Determine the [x, y] coordinate at the center of the cell enclosing the given text.  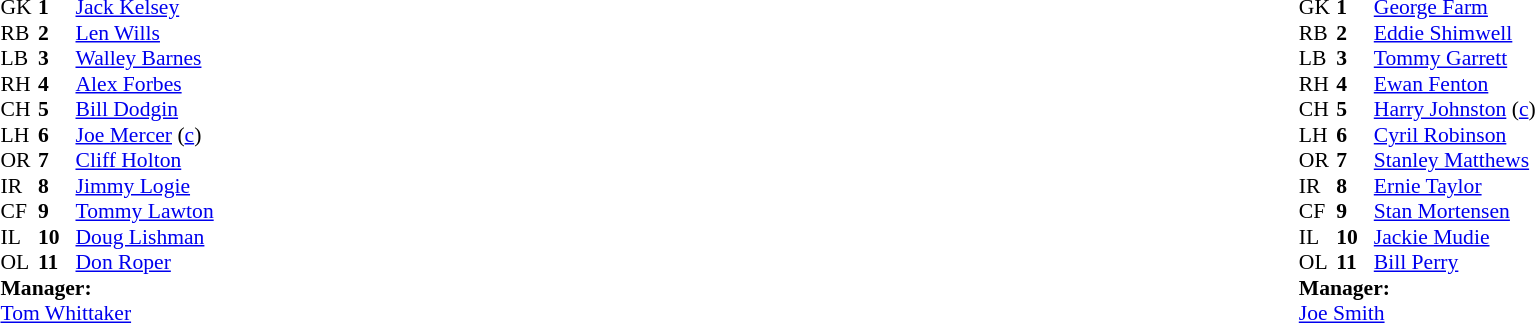
Jimmy Logie [145, 186]
Bill Dodgin [145, 109]
Joe Mercer (c) [145, 135]
Walley Barnes [145, 59]
Cliff Holton [145, 161]
Don Roper [145, 263]
Alex Forbes [145, 84]
Manager: [106, 288]
Len Wills [145, 33]
Doug Lishman [145, 237]
Tommy Lawton [145, 211]
